Detect which cell encompasses the target text, then output its (X, Y) center coordinate. 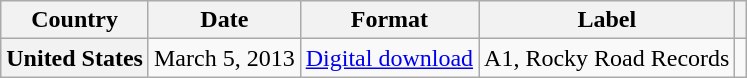
Digital download (389, 58)
Date (224, 20)
Format (389, 20)
Country (75, 20)
March 5, 2013 (224, 58)
United States (75, 58)
Label (607, 20)
A1, Rocky Road Records (607, 58)
